Determine the (x, y) coordinate at the center of the cell enclosing the given text.  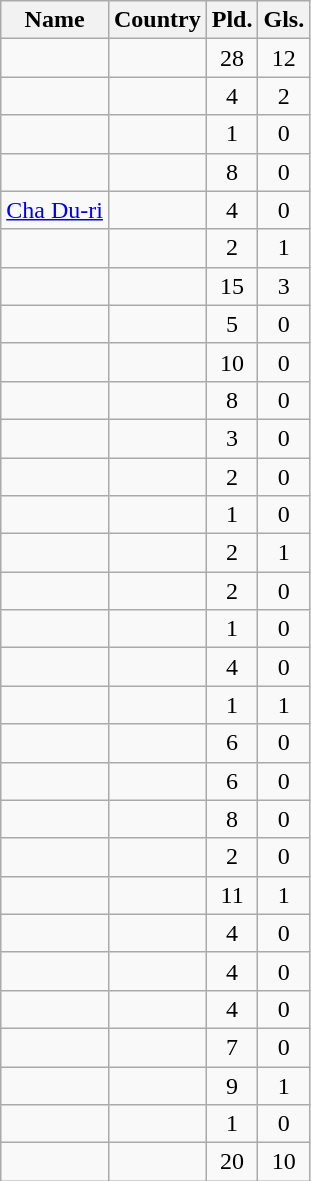
11 (232, 895)
20 (232, 1162)
28 (232, 58)
Country (157, 20)
Gls. (284, 20)
Pld. (232, 20)
9 (232, 1085)
Cha Du-ri (55, 210)
5 (232, 324)
12 (284, 58)
7 (232, 1047)
15 (232, 286)
Name (55, 20)
